Return (x, y) of the center of cell containing provided text 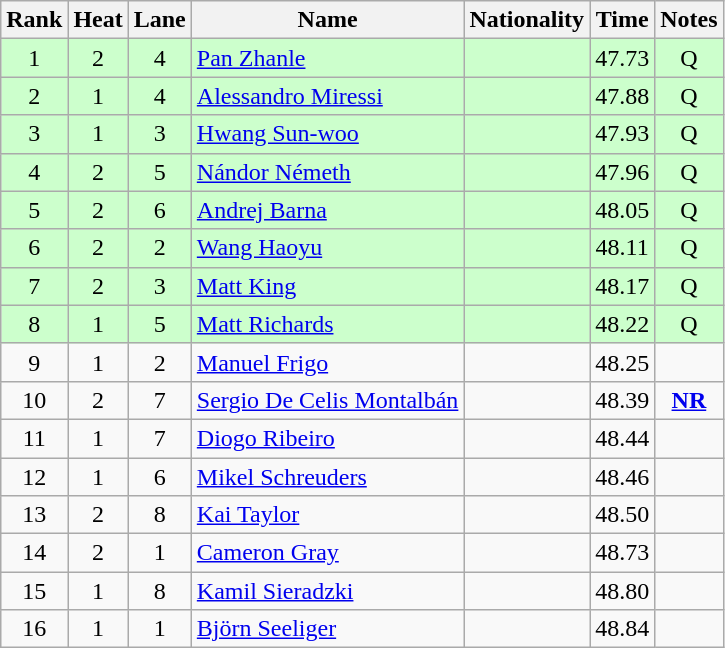
Nándor Németh (328, 172)
12 (34, 477)
Matt Richards (328, 324)
48.17 (622, 286)
Andrej Barna (328, 210)
Wang Haoyu (328, 248)
Hwang Sun-woo (328, 134)
Notes (689, 20)
Pan Zhanle (328, 58)
Heat (98, 20)
48.11 (622, 248)
48.84 (622, 629)
Mikel Schreuders (328, 477)
48.39 (622, 400)
13 (34, 515)
15 (34, 591)
Nationality (527, 20)
Lane (160, 20)
10 (34, 400)
Alessandro Miressi (328, 96)
16 (34, 629)
48.25 (622, 362)
47.93 (622, 134)
47.96 (622, 172)
Sergio De Celis Montalbán (328, 400)
48.80 (622, 591)
Name (328, 20)
Rank (34, 20)
Matt King (328, 286)
48.46 (622, 477)
Kamil Sieradzki (328, 591)
Kai Taylor (328, 515)
Manuel Frigo (328, 362)
Cameron Gray (328, 553)
NR (689, 400)
48.73 (622, 553)
Björn Seeliger (328, 629)
48.05 (622, 210)
9 (34, 362)
14 (34, 553)
48.22 (622, 324)
Time (622, 20)
48.50 (622, 515)
Diogo Ribeiro (328, 438)
48.44 (622, 438)
47.88 (622, 96)
47.73 (622, 58)
11 (34, 438)
